Scan for the cell matching the given text and deliver its [X, Y] coordinate at center. 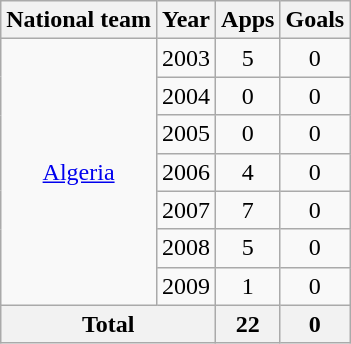
2005 [186, 134]
2009 [186, 286]
2008 [186, 248]
National team [79, 20]
Algeria [79, 172]
Apps [248, 20]
Goals [315, 20]
Total [108, 324]
22 [248, 324]
2007 [186, 210]
Year [186, 20]
7 [248, 210]
1 [248, 286]
2003 [186, 58]
2004 [186, 96]
4 [248, 172]
2006 [186, 172]
